Provide the (x, y) coordinate of the cell's center where the given text is located.  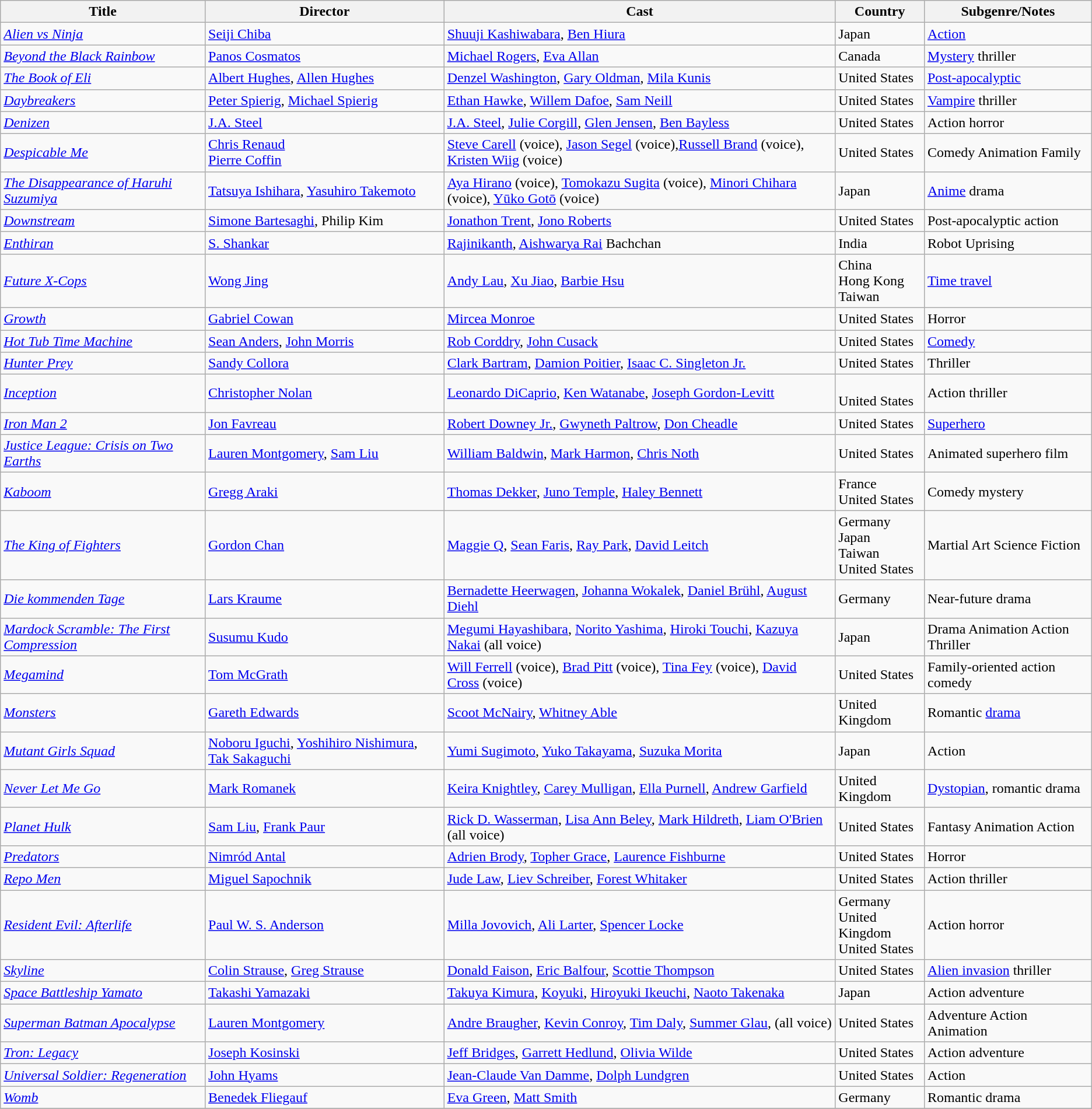
Michael Rogers, Eva Allan (639, 56)
Jon Favreau (325, 424)
Aya Hirano (voice), Tomokazu Sugita (voice), Minori Chihara (voice), Yūko Gotō (voice) (639, 190)
Hot Tub Time Machine (103, 341)
Superhero (1008, 424)
Mark Romanek (325, 789)
Rob Corddry, John Cusack (639, 341)
Will Ferrell (voice), Brad Pitt (voice), Tina Fey (voice), David Cross (voice) (639, 674)
Susumu Kudo (325, 637)
Christopher Nolan (325, 393)
Jude Law, Liev Schreiber, Forest Whitaker (639, 879)
Inception (103, 393)
Denzel Washington, Gary Oldman, Mila Kunis (639, 78)
Hunter Prey (103, 363)
Future X-Cops (103, 281)
Scoot McNairy, Whitney Able (639, 713)
J.A. Steel (325, 123)
Planet Hulk (103, 826)
Tron: Legacy (103, 1053)
Clark Bartram, Damion Poitier, Isaac C. Singleton Jr. (639, 363)
Anime drama (1008, 190)
Die kommenden Tage (103, 599)
Repo Men (103, 879)
Rick D. Wasserman, Lisa Ann Beley, Mark Hildreth, Liam O'Brien (all voice) (639, 826)
Nimród Antal (325, 856)
Sam Liu, Frank Paur (325, 826)
Animated superhero film (1008, 454)
Noboru Iguchi, Yoshihiro Nishimura, Tak Sakaguchi (325, 750)
Colin Strause, Greg Strause (325, 971)
Megamind (103, 674)
Lars Kraume (325, 599)
Gareth Edwards (325, 713)
Iron Man 2 (103, 424)
Miguel Sapochnik (325, 879)
Joseph Kosinski (325, 1053)
GermanyUnited KingdomUnited States (880, 925)
Time travel (1008, 281)
Donald Faison, Eric Balfour, Scottie Thompson (639, 971)
Chris RenaudPierre Coffin (325, 153)
Tatsuya Ishihara, Yasuhiro Takemoto (325, 190)
Justice League: Crisis on Two Earths (103, 454)
Simone Bartesaghi, Philip Kim (325, 221)
FranceUnited States (880, 491)
Beyond the Black Rainbow (103, 56)
Predators (103, 856)
Near-future drama (1008, 599)
Ethan Hawke, Willem Dafoe, Sam Neill (639, 100)
Panos Cosmatos (325, 56)
Canada (880, 56)
Paul W. S. Anderson (325, 925)
Megumi Hayashibara, Norito Yashima, Hiroki Touchi, Kazuya Nakai (all voice) (639, 637)
Alien vs Ninja (103, 34)
Monsters (103, 713)
ChinaHong KongTaiwan (880, 281)
Growth (103, 319)
Jean-Claude Van Damme, Dolph Lundgren (639, 1075)
Mardock Scramble: The First Compression (103, 637)
Comedy (1008, 341)
Peter Spierig, Michael Spierig (325, 100)
Cast (639, 12)
Lauren Montgomery (325, 1023)
Maggie Q, Sean Faris, Ray Park, David Leitch (639, 545)
Gabriel Cowan (325, 319)
Mystery thriller (1008, 56)
Takashi Yamazaki (325, 993)
Rajinikanth, Aishwarya Rai Bachchan (639, 243)
Thriller (1008, 363)
The King of Fighters (103, 545)
Benedek Fliegauf (325, 1097)
Enthiran (103, 243)
Skyline (103, 971)
GermanyJapanTaiwanUnited States (880, 545)
John Hyams (325, 1075)
Womb (103, 1097)
Takuya Kimura, Koyuki, Hiroyuki Ikeuchi, Naoto Takenaka (639, 993)
Tom McGrath (325, 674)
Director (325, 12)
The Book of Eli (103, 78)
Universal Soldier: Regeneration (103, 1075)
Alien invasion thriller (1008, 971)
Fantasy Animation Action (1008, 826)
Denizen (103, 123)
Sean Anders, John Morris (325, 341)
Dystopian, romantic drama (1008, 789)
Robert Downey Jr., Gwyneth Paltrow, Don Cheadle (639, 424)
Gregg Araki (325, 491)
Mircea Monroe (639, 319)
The Disappearance of Haruhi Suzumiya (103, 190)
Steve Carell (voice), Jason Segel (voice),Russell Brand (voice), Kristen Wiig (voice) (639, 153)
Kaboom (103, 491)
Subgenre/Notes (1008, 12)
India (880, 243)
Jonathon Trent, Jono Roberts (639, 221)
Country (880, 12)
Thomas Dekker, Juno Temple, Haley Bennett (639, 491)
Family-oriented action comedy (1008, 674)
Despicable Me (103, 153)
J.A. Steel, Julie Corgill, Glen Jensen, Ben Bayless (639, 123)
Milla Jovovich, Ali Larter, Spencer Locke (639, 925)
Downstream (103, 221)
Seiji Chiba (325, 34)
Post-apocalyptic action (1008, 221)
Yumi Sugimoto, Yuko Takayama, Suzuka Morita (639, 750)
Gordon Chan (325, 545)
Jeff Bridges, Garrett Hedlund, Olivia Wilde (639, 1053)
Wong Jing (325, 281)
Albert Hughes, Allen Hughes (325, 78)
Bernadette Heerwagen, Johanna Wokalek, Daniel Brühl, August Diehl (639, 599)
S. Shankar (325, 243)
Post-apocalyptic (1008, 78)
Resident Evil: Afterlife (103, 925)
Mutant Girls Squad (103, 750)
Lauren Montgomery, Sam Liu (325, 454)
Robot Uprising (1008, 243)
Never Let Me Go (103, 789)
Keira Knightley, Carey Mulligan, Ella Purnell, Andrew Garfield (639, 789)
Vampire thriller (1008, 100)
Sandy Collora (325, 363)
Adrien Brody, Topher Grace, Laurence Fishburne (639, 856)
Comedy mystery (1008, 491)
Shuuji Kashiwabara, Ben Hiura (639, 34)
Adventure Action Animation (1008, 1023)
Superman Batman Apocalypse (103, 1023)
Leonardo DiCaprio, Ken Watanabe, Joseph Gordon-Levitt (639, 393)
William Baldwin, Mark Harmon, Chris Noth (639, 454)
Daybreakers (103, 100)
Space Battleship Yamato (103, 993)
Drama Animation Action Thriller (1008, 637)
Title (103, 12)
Andy Lau, Xu Jiao, Barbie Hsu (639, 281)
Eva Green, Matt Smith (639, 1097)
Martial Art Science Fiction (1008, 545)
Comedy Animation Family (1008, 153)
Andre Braugher, Kevin Conroy, Tim Daly, Summer Glau, (all voice) (639, 1023)
